Scan for the cell matching the given text and deliver its [x, y] coordinate at center. 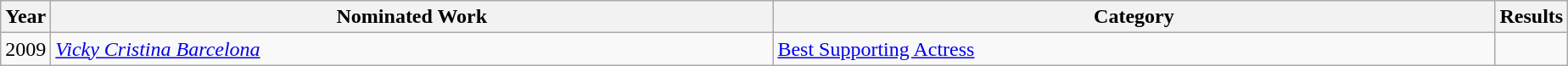
Best Supporting Actress [1134, 49]
Year [25, 17]
Vicky Cristina Barcelona [412, 49]
Nominated Work [412, 17]
2009 [25, 49]
Category [1134, 17]
Results [1532, 17]
